Provide the [x, y] coordinate of the cell's center where the given text is located.  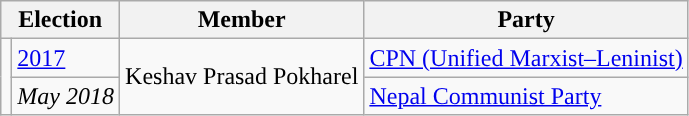
Nepal Communist Party [526, 96]
Member [242, 20]
2017 [66, 58]
Election [60, 20]
CPN (Unified Marxist–Leninist) [526, 58]
May 2018 [66, 96]
Keshav Prasad Pokharel [242, 77]
Party [526, 20]
